From the cell containing the given text, extract its center point as [X, Y] coordinate. 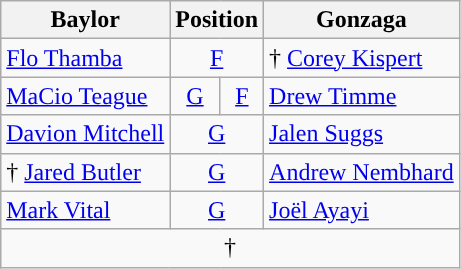
Davion Mitchell [86, 134]
† Corey Kispert [362, 58]
Joël Ayayi [362, 210]
Jalen Suggs [362, 134]
Flo Thamba [86, 58]
Baylor [86, 20]
MaCio Teague [86, 96]
Drew Timme [362, 96]
† [230, 248]
† Jared Butler [86, 172]
Position [217, 20]
Mark Vital [86, 210]
Gonzaga [362, 20]
Andrew Nembhard [362, 172]
